Output the (X, Y) coordinate of the center of the cell containing the given text.  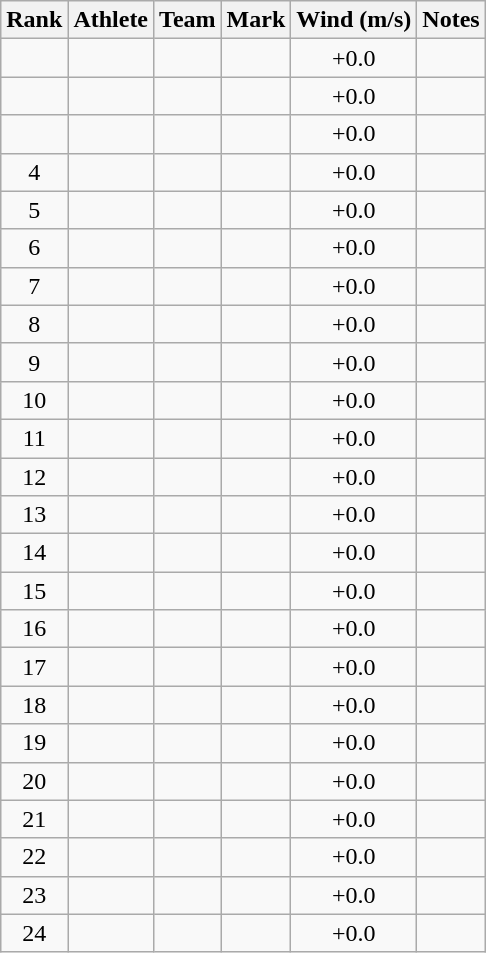
20 (34, 781)
Mark (256, 20)
18 (34, 705)
22 (34, 857)
Notes (451, 20)
Team (188, 20)
21 (34, 819)
17 (34, 667)
12 (34, 477)
15 (34, 591)
6 (34, 248)
5 (34, 210)
19 (34, 743)
9 (34, 362)
16 (34, 629)
11 (34, 438)
10 (34, 400)
7 (34, 286)
Athlete (111, 20)
Rank (34, 20)
4 (34, 172)
24 (34, 933)
13 (34, 515)
23 (34, 895)
8 (34, 324)
Wind (m/s) (354, 20)
14 (34, 553)
